Search for the cell housing the specified text and yield its (X, Y) center coordinate. 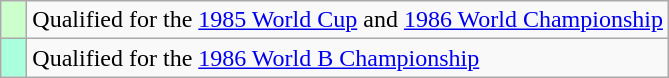
Qualified for the 1986 World B Championship (348, 58)
Qualified for the 1985 World Cup and 1986 World Championship (348, 20)
